Output the [X, Y] coordinate of the center of the cell containing the given text.  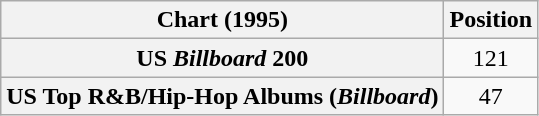
Position [491, 20]
US Top R&B/Hip-Hop Albums (Billboard) [222, 96]
Chart (1995) [222, 20]
US Billboard 200 [222, 58]
47 [491, 96]
121 [491, 58]
